Output the (x, y) coordinate of the center of the cell containing the given text.  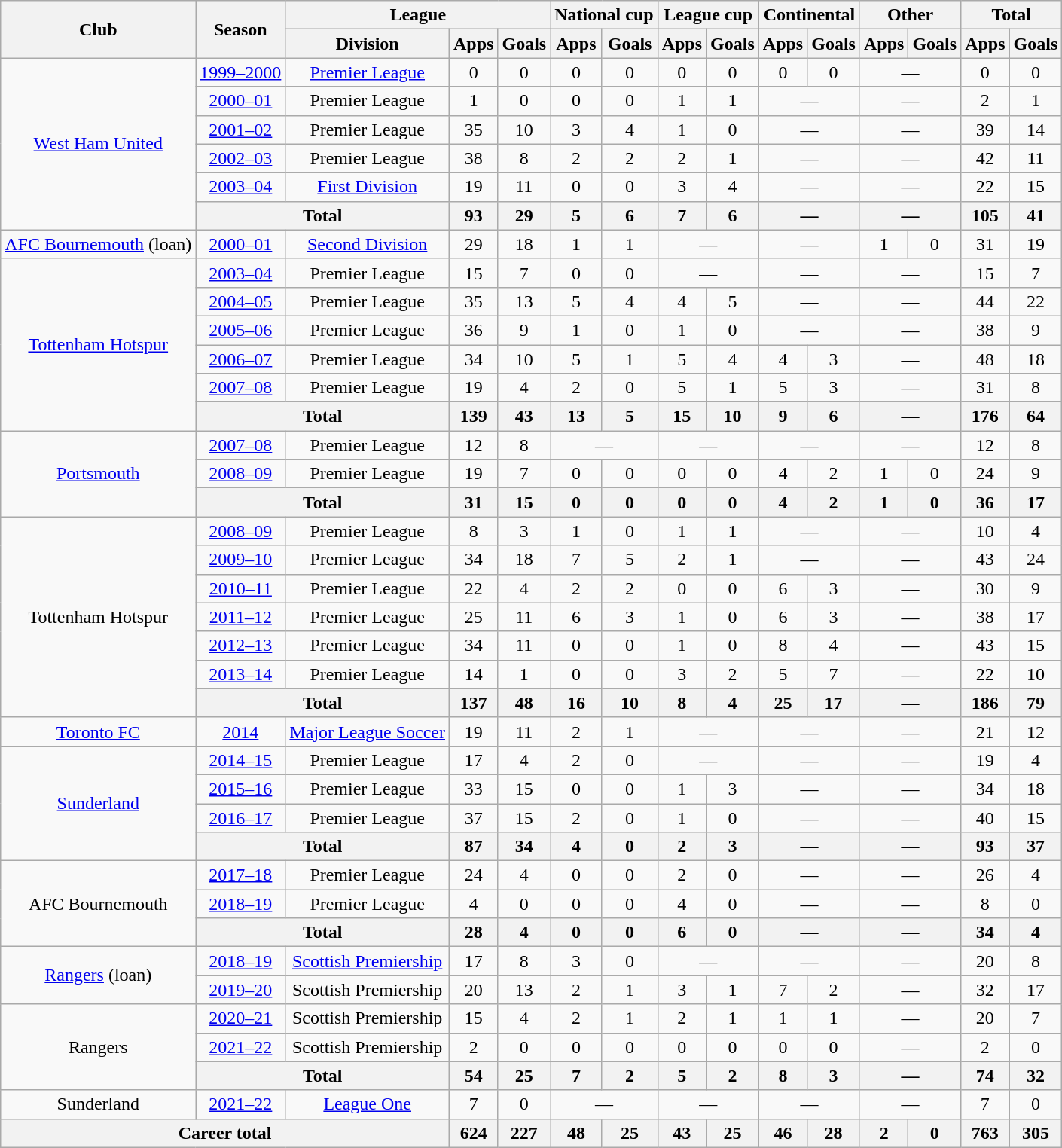
105 (985, 215)
2011–12 (241, 617)
Major League Soccer (368, 731)
Season (241, 29)
176 (985, 417)
2005–06 (241, 330)
Division (368, 44)
763 (985, 1133)
30 (985, 588)
2001–02 (241, 130)
League (418, 15)
Other (910, 15)
Continental (809, 15)
137 (474, 703)
624 (474, 1133)
2002–03 (241, 158)
186 (985, 703)
305 (1036, 1133)
League cup (708, 15)
Club (98, 29)
44 (985, 301)
2016–17 (241, 817)
21 (985, 731)
Rangers (loan) (98, 975)
2019–20 (241, 990)
64 (1036, 417)
Portsmouth (98, 474)
79 (1036, 703)
139 (474, 417)
2020–21 (241, 1018)
Rangers (98, 1047)
40 (985, 817)
41 (1036, 215)
2015–16 (241, 789)
2013–14 (241, 674)
Toronto FC (98, 731)
2017–18 (241, 875)
87 (474, 847)
46 (783, 1133)
16 (576, 703)
Second Division (368, 244)
2010–11 (241, 588)
74 (985, 1076)
AFC Bournemouth (98, 904)
League One (368, 1104)
33 (474, 789)
54 (474, 1076)
Career total (225, 1133)
2012–13 (241, 646)
First Division (368, 187)
39 (985, 130)
National cup (604, 15)
227 (524, 1133)
West Ham United (98, 144)
2014 (241, 731)
2006–07 (241, 359)
42 (985, 158)
2009–10 (241, 560)
26 (985, 875)
2004–05 (241, 301)
1999–2000 (241, 72)
2014–15 (241, 760)
AFC Bournemouth (loan) (98, 244)
